Return [x, y] of the center of cell containing provided text 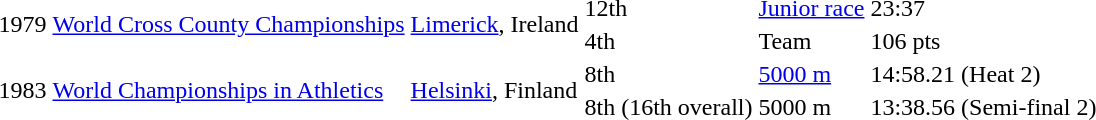
Team [812, 41]
4th [668, 41]
8th [668, 74]
5000 m [812, 74]
